Provide the [x, y] coordinate of the cell's center where the given text is located.  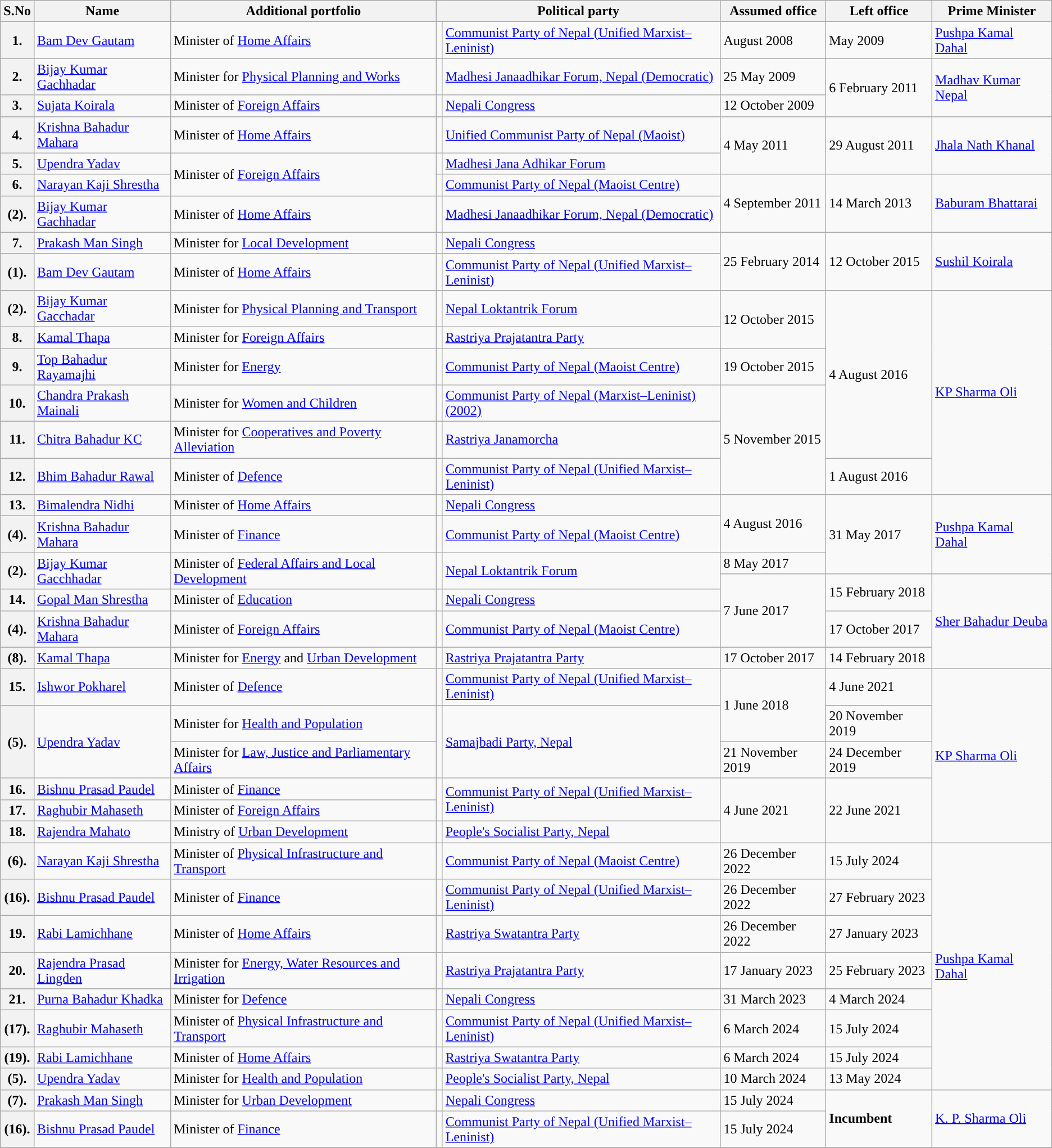
25 February 2014 [773, 261]
Minister for Local Development [303, 243]
4. [17, 135]
6. [17, 185]
Bijay Kumar Gacchhadar [102, 571]
16. [17, 789]
24 December 2019 [879, 760]
19. [17, 934]
10. [17, 404]
May 2009 [879, 40]
11. [17, 440]
Chandra Prakash Mainali [102, 404]
14 February 2018 [879, 658]
Minister for Cooperatives and Poverty Alleviation [303, 440]
K. P. Sharma Oli [992, 1119]
20. [17, 970]
Purna Bahadur Khadka [102, 1000]
5. [17, 164]
Top Bahadur Rayamajhi [102, 367]
20 November 2019 [879, 723]
8 May 2017 [773, 563]
Minister for Energy, Water Resources and Irrigation [303, 970]
29 August 2011 [879, 145]
14 March 2013 [879, 204]
27 February 2023 [879, 897]
4 September 2011 [773, 204]
S.No [17, 11]
13 May 2024 [879, 1079]
Unified Communist Party of Nepal (Maoist) [581, 135]
4 March 2024 [879, 1000]
1 August 2016 [879, 477]
5 November 2015 [773, 440]
(6). [17, 860]
Minister for Energy and Urban Development [303, 658]
19 October 2015 [773, 367]
(17). [17, 1029]
(19). [17, 1057]
31 March 2023 [773, 1000]
10 March 2024 [773, 1079]
3. [17, 106]
Bijay Kumar Gacchadar [102, 308]
12. [17, 477]
9. [17, 367]
Rajendra Mahato [102, 831]
Communist Party of Nepal (Marxist–Leninist) (2002) [581, 404]
Bhim Bahadur Rawal [102, 477]
Left office [879, 11]
7. [17, 243]
Sher Bahadur Deuba [992, 621]
17 January 2023 [773, 970]
25 February 2023 [879, 970]
Minister for Defence [303, 1000]
22 June 2021 [879, 810]
Madhav Kumar Nepal [992, 88]
31 May 2017 [879, 534]
Minister for Physical Planning and Works [303, 76]
Minister of Education [303, 600]
Sushil Koirala [992, 261]
17. [17, 810]
15. [17, 687]
7 June 2017 [773, 611]
Rajendra Prasad Lingden [102, 970]
Minister of Federal Affairs and Local Development [303, 571]
27 January 2023 [879, 934]
Minister for Foreign Affairs [303, 337]
Samajbadi Party, Nepal [581, 742]
Minister for Urban Development [303, 1100]
1. [17, 40]
15 February 2018 [879, 593]
6 February 2011 [879, 88]
August 2008 [773, 40]
Minister for Law, Justice and Parliamentary Affairs [303, 760]
Minister for Women and Children [303, 404]
21 November 2019 [773, 760]
13. [17, 505]
Assumed office [773, 11]
Rastriya Janamorcha [581, 440]
Minister for Physical Planning and Transport [303, 308]
(1). [17, 272]
21. [17, 1000]
Prime Minister [992, 11]
Baburam Bhattarai [992, 204]
14. [17, 600]
Jhala Nath Khanal [992, 145]
Chitra Bahadur KC [102, 440]
18. [17, 831]
2. [17, 76]
Gopal Man Shrestha [102, 600]
Incumbent [879, 1119]
Sujata Koirala [102, 106]
Ministry of Urban Development [303, 831]
Bimalendra Nidhi [102, 505]
4 May 2011 [773, 145]
(7). [17, 1100]
Name [102, 11]
8. [17, 337]
1 June 2018 [773, 705]
Minister for Energy [303, 367]
Additional portfolio [303, 11]
(8). [17, 658]
12 October 2009 [773, 106]
25 May 2009 [773, 76]
Ishwor Pokharel [102, 687]
Political party [578, 11]
Madhesi Jana Adhikar Forum [581, 164]
